Provide the [x, y] coordinate of the cell's center where the given text is located.  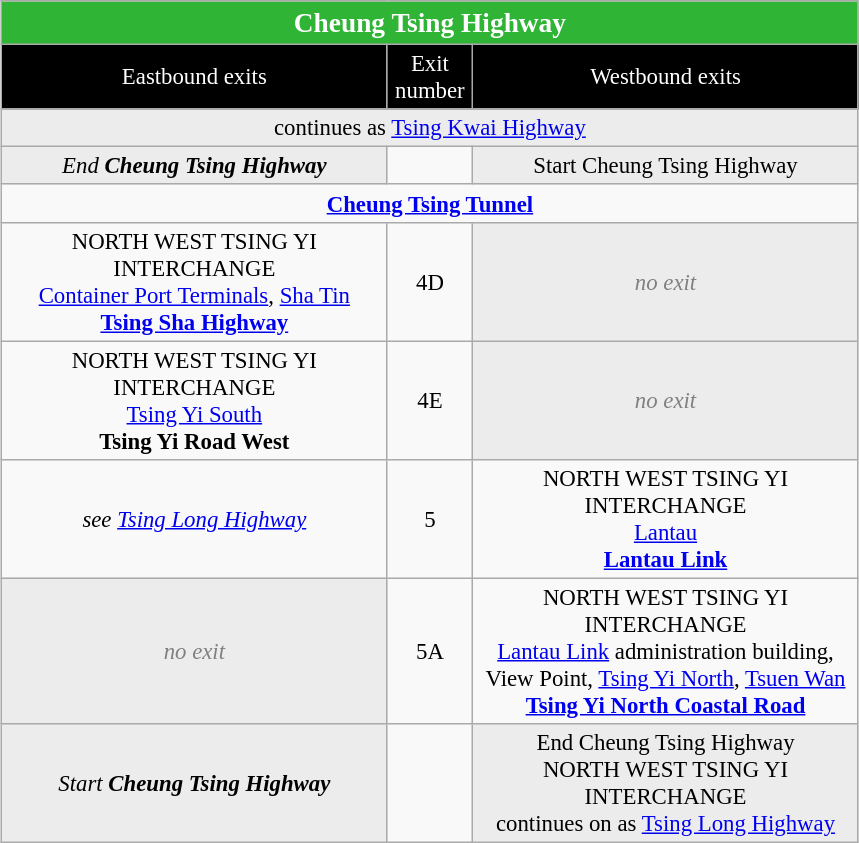
5 [430, 518]
Cheung Tsing Tunnel [430, 204]
Westbound exits [666, 78]
Exit number [430, 78]
End Cheung Tsing Highway NORTH WEST TSING YI INTERCHANGEcontinues on as Tsing Long Highway [666, 784]
End Cheung Tsing Highway [195, 166]
Cheung Tsing Highway [430, 23]
5A [430, 651]
4D [430, 282]
see Tsing Long Highway [195, 518]
continues as Tsing Kwai Highway [430, 128]
NORTH WEST TSING YI INTERCHANGEContainer Port Terminals, Sha TinTsing Sha Highway [195, 282]
NORTH WEST TSING YI INTERCHANGELantauLantau Link [666, 518]
4E [430, 400]
NORTH WEST TSING YI INTERCHANGETsing Yi SouthTsing Yi Road West [195, 400]
Eastbound exits [195, 78]
NORTH WEST TSING YI INTERCHANGELantau Link administration building, View Point, Tsing Yi North, Tsuen WanTsing Yi North Coastal Road [666, 651]
